Locate the cell with the specified text and output its (X, Y) center coordinate. 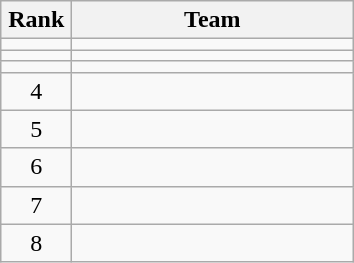
5 (36, 129)
8 (36, 243)
7 (36, 205)
4 (36, 91)
Rank (36, 20)
6 (36, 167)
Team (212, 20)
